For the text-containing cell, return its midpoint in (X, Y) coordinate format. 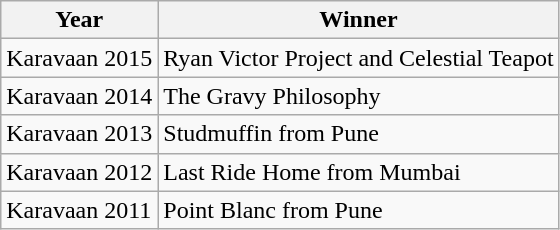
Karavaan 2012 (80, 172)
Karavaan 2011 (80, 210)
Studmuffin from Pune (358, 134)
Winner (358, 20)
Point Blanc from Pune (358, 210)
Karavaan 2013 (80, 134)
Ryan Victor Project and Celestial Teapot (358, 58)
Last Ride Home from Mumbai (358, 172)
Year (80, 20)
The Gravy Philosophy (358, 96)
Karavaan 2014 (80, 96)
Karavaan 2015 (80, 58)
